Determine the [X, Y] coordinate at the center of the cell enclosing the given text.  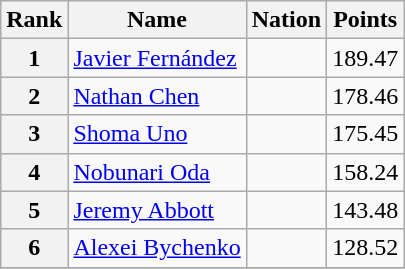
5 [34, 210]
128.52 [366, 248]
6 [34, 248]
4 [34, 172]
189.47 [366, 58]
158.24 [366, 172]
178.46 [366, 96]
Javier Fernández [157, 58]
Nathan Chen [157, 96]
Jeremy Abbott [157, 210]
175.45 [366, 134]
3 [34, 134]
Alexei Bychenko [157, 248]
Rank [34, 20]
Name [157, 20]
Shoma Uno [157, 134]
Nobunari Oda [157, 172]
Points [366, 20]
Nation [286, 20]
2 [34, 96]
143.48 [366, 210]
1 [34, 58]
